Search for the cell housing the specified text and yield its (X, Y) center coordinate. 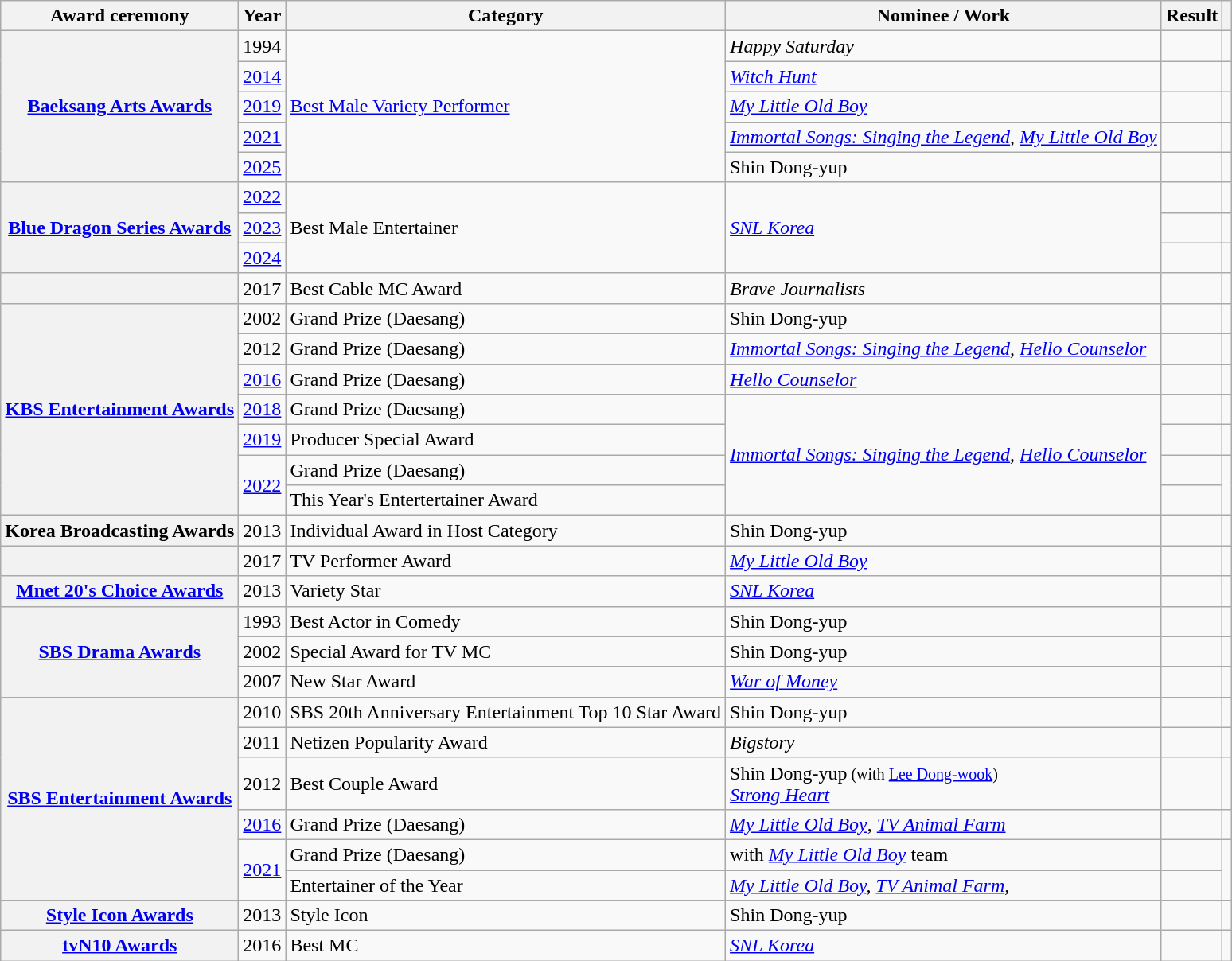
Immortal Songs: Singing the Legend, My Little Old Boy (944, 137)
2018 (263, 410)
tvN10 Awards (119, 946)
New Star Award (506, 682)
Mnet 20's Choice Awards (119, 591)
Special Award for TV MC (506, 652)
My Little Old Boy, TV Animal Farm, (944, 885)
Result (1191, 16)
Year (263, 16)
Individual Award in Host Category (506, 531)
with My Little Old Boy team (944, 854)
Award ceremony (119, 16)
2007 (263, 682)
Variety Star (506, 591)
Witch Hunt (944, 76)
2010 (263, 712)
TV Performer Award (506, 561)
This Year's Entertertainer Award (506, 500)
2025 (263, 167)
2014 (263, 76)
Entertainer of the Year (506, 885)
Hello Counselor (944, 379)
Blue Dragon Series Awards (119, 228)
Brave Journalists (944, 288)
Nominee / Work (944, 16)
Producer Special Award (506, 440)
Best Male Variety Performer (506, 107)
KBS Entertainment Awards (119, 409)
SBS Drama Awards (119, 652)
SBS Entertainment Awards (119, 799)
War of Money (944, 682)
Bigstory (944, 742)
Happy Saturday (944, 46)
Style Icon (506, 916)
Shin Dong-yup (with Lee Dong-wook)Strong Heart (944, 783)
Korea Broadcasting Awards (119, 531)
SBS 20th Anniversary Entertainment Top 10 Star Award (506, 712)
2024 (263, 258)
Best Male Entertainer (506, 228)
Baeksang Arts Awards (119, 107)
2011 (263, 742)
1993 (263, 621)
2023 (263, 228)
Style Icon Awards (119, 916)
1994 (263, 46)
Netizen Popularity Award (506, 742)
Best Couple Award (506, 783)
Best Cable MC Award (506, 288)
My Little Old Boy, TV Animal Farm (944, 824)
Category (506, 16)
Best MC (506, 946)
Best Actor in Comedy (506, 621)
